Scan for the cell matching the given text and deliver its (X, Y) coordinate at center. 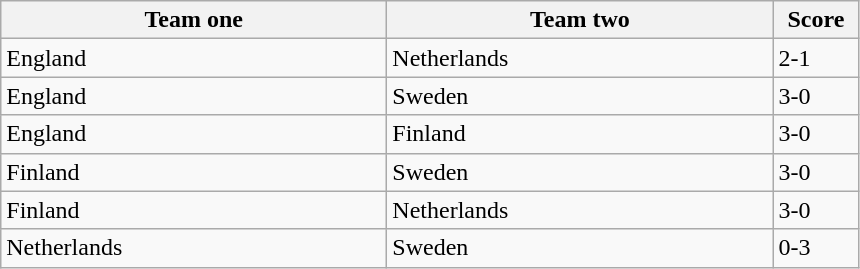
Team two (580, 20)
Score (816, 20)
Team one (194, 20)
0-3 (816, 248)
2-1 (816, 58)
